Locate the cell with the specified text and output its (x, y) center coordinate. 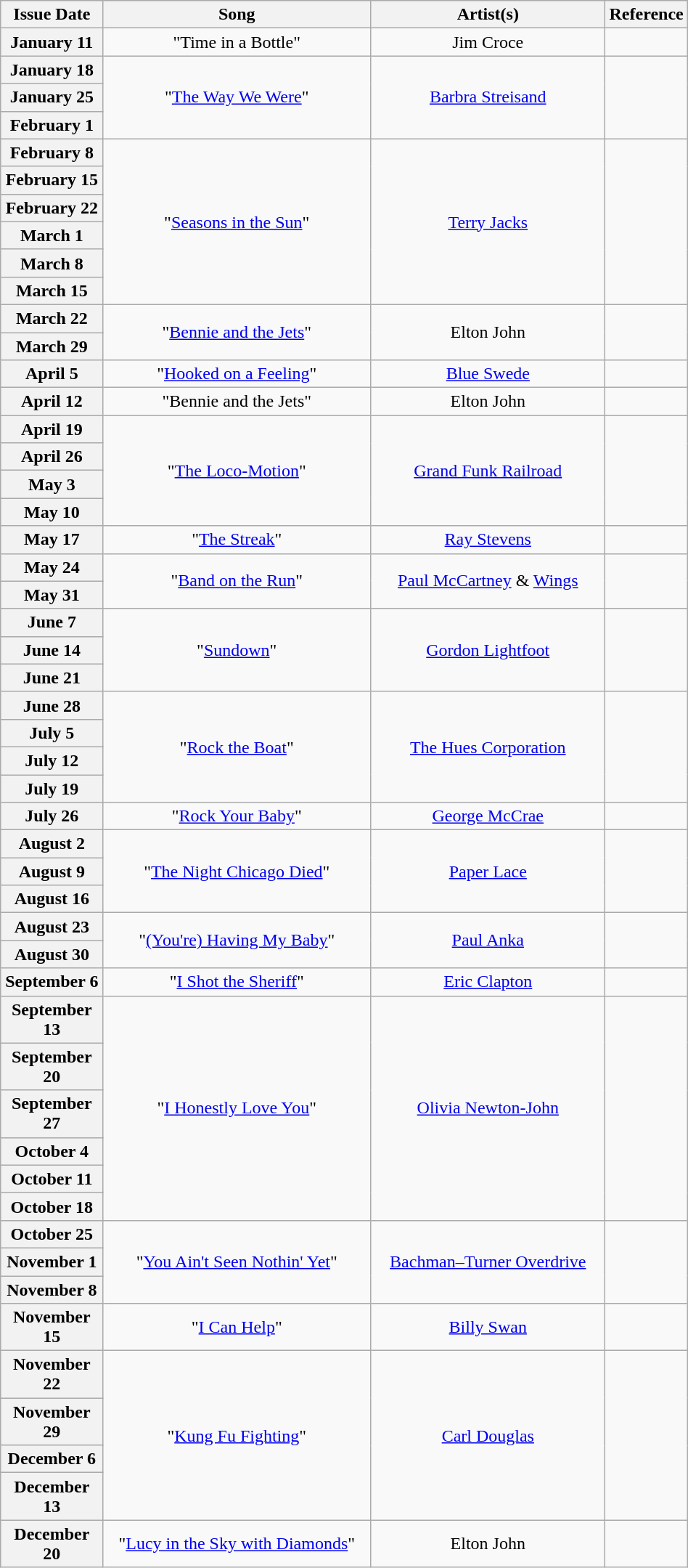
Carl Douglas (488, 1435)
July 12 (52, 760)
August 2 (52, 844)
Gordon Lightfoot (488, 650)
May 17 (52, 540)
Blue Swede (488, 374)
"The Way We Were" (237, 97)
October 25 (52, 1234)
July 26 (52, 816)
September 6 (52, 982)
The Hues Corporation (488, 747)
May 10 (52, 512)
"Rock Your Baby" (237, 816)
November 22 (52, 1374)
January 25 (52, 97)
November 1 (52, 1262)
"You Ain't Seen Nothin' Yet" (237, 1262)
Reference (646, 15)
December 20 (52, 1544)
September 13 (52, 1020)
"Rock the Boat" (237, 747)
October 4 (52, 1151)
February 1 (52, 125)
November 15 (52, 1328)
November 8 (52, 1289)
June 7 (52, 622)
February 22 (52, 208)
August 9 (52, 872)
"The Loco-Motion" (237, 471)
March 29 (52, 346)
February 15 (52, 180)
Paul McCartney & Wings (488, 581)
May 3 (52, 484)
Grand Funk Railroad (488, 471)
July 5 (52, 733)
"The Streak" (237, 540)
June 21 (52, 678)
March 15 (52, 291)
May 31 (52, 595)
April 12 (52, 402)
"Time in a Bottle" (237, 42)
"Band on the Run" (237, 581)
July 19 (52, 788)
March 22 (52, 318)
March 1 (52, 235)
September 20 (52, 1066)
Paper Lace (488, 872)
August 23 (52, 927)
"I Can Help" (237, 1328)
April 26 (52, 457)
"I Shot the Sheriff" (237, 982)
December 13 (52, 1496)
January 18 (52, 70)
"(You're) Having My Baby" (237, 941)
"I Honestly Love You" (237, 1108)
October 11 (52, 1179)
May 24 (52, 567)
"Hooked on a Feeling" (237, 374)
Olivia Newton-John (488, 1108)
April 5 (52, 374)
December 6 (52, 1459)
Song (237, 15)
August 16 (52, 899)
Issue Date (52, 15)
"Seasons in the Sun" (237, 222)
Bachman–Turner Overdrive (488, 1262)
January 11 (52, 42)
February 8 (52, 153)
October 18 (52, 1206)
"Lucy in the Sky with Diamonds" (237, 1544)
September 27 (52, 1114)
Paul Anka (488, 941)
George McCrae (488, 816)
Terry Jacks (488, 222)
April 19 (52, 429)
November 29 (52, 1422)
"Kung Fu Fighting" (237, 1435)
August 30 (52, 954)
"The Night Chicago Died" (237, 872)
Billy Swan (488, 1328)
March 8 (52, 263)
Jim Croce (488, 42)
Barbra Streisand (488, 97)
Eric Clapton (488, 982)
Artist(s) (488, 15)
"Sundown" (237, 650)
June 28 (52, 705)
Ray Stevens (488, 540)
June 14 (52, 650)
